Search for the cell housing the specified text and yield its [x, y] center coordinate. 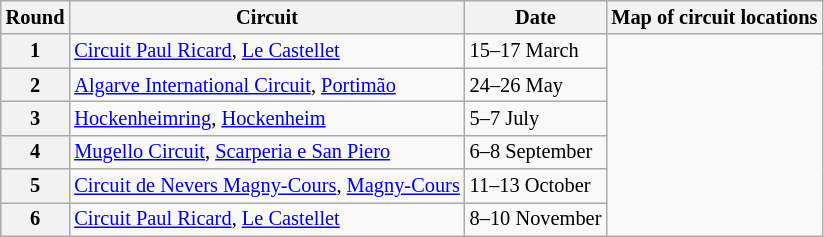
Date [536, 17]
8–10 November [536, 219]
5 [36, 186]
4 [36, 152]
Circuit de Nevers Magny-Cours, Magny-Cours [266, 186]
15–17 March [536, 51]
2 [36, 85]
1 [36, 51]
Algarve International Circuit, Portimão [266, 85]
Mugello Circuit, Scarperia e San Piero [266, 152]
6 [36, 219]
Round [36, 17]
3 [36, 118]
Circuit [266, 17]
24–26 May [536, 85]
6–8 September [536, 152]
11–13 October [536, 186]
5–7 July [536, 118]
Hockenheimring, Hockenheim [266, 118]
Map of circuit locations [714, 17]
